From the cell containing the given text, extract its center point as (X, Y) coordinate. 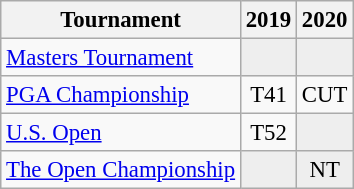
The Open Championship (121, 170)
T52 (268, 133)
NT (325, 170)
T41 (268, 95)
CUT (325, 95)
PGA Championship (121, 95)
2020 (325, 20)
U.S. Open (121, 133)
Tournament (121, 20)
Masters Tournament (121, 58)
2019 (268, 20)
